Detect which cell encompasses the target text, then output its [x, y] center coordinate. 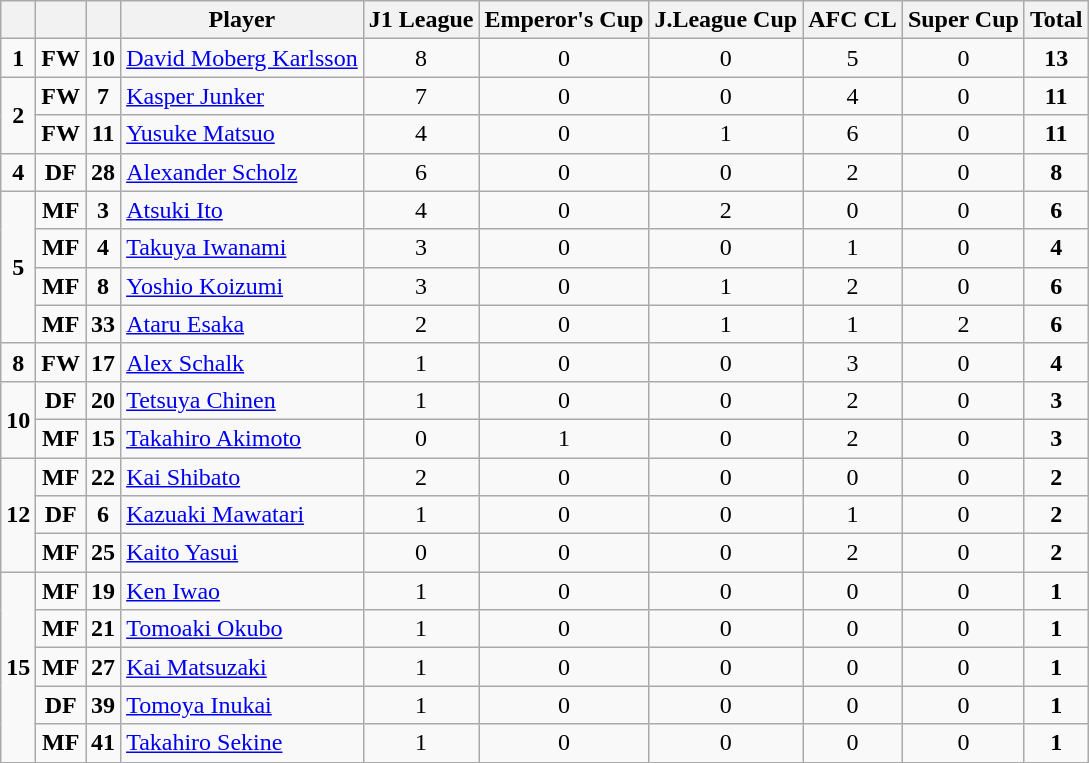
J1 League [421, 20]
David Moberg Karlsson [242, 58]
Ken Iwao [242, 591]
Alex Schalk [242, 362]
21 [104, 629]
Takahiro Sekine [242, 743]
Tomoya Inukai [242, 705]
Yusuke Matsuo [242, 134]
Ataru Esaka [242, 324]
17 [104, 362]
13 [1056, 58]
Player [242, 20]
Kai Shibato [242, 477]
25 [104, 553]
Takahiro Akimoto [242, 438]
Kasper Junker [242, 96]
Kai Matsuzaki [242, 667]
Yoshio Koizumi [242, 286]
Kaito Yasui [242, 553]
39 [104, 705]
Takuya Iwanami [242, 248]
AFC CL [853, 20]
41 [104, 743]
Tetsuya Chinen [242, 400]
28 [104, 172]
Super Cup [963, 20]
22 [104, 477]
20 [104, 400]
Tomoaki Okubo [242, 629]
Total [1056, 20]
33 [104, 324]
19 [104, 591]
Atsuki Ito [242, 210]
12 [18, 515]
27 [104, 667]
Kazuaki Mawatari [242, 515]
J.League Cup [726, 20]
Alexander Scholz [242, 172]
Emperor's Cup [564, 20]
